Extract the [x, y] coordinate from the center of the cell holding the provided text.  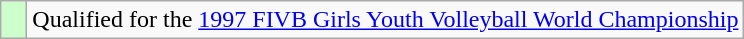
Qualified for the 1997 FIVB Girls Youth Volleyball World Championship [386, 20]
